Scan for the cell matching the given text and deliver its (X, Y) coordinate at center. 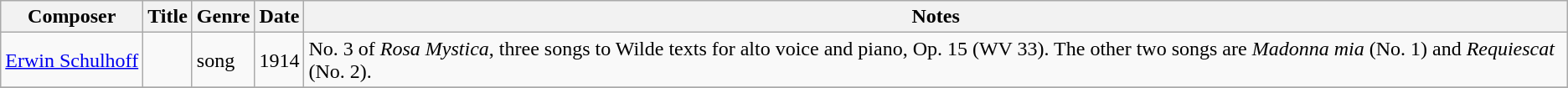
Composer (72, 17)
Genre (223, 17)
Title (168, 17)
1914 (280, 60)
Erwin Schulhoff (72, 60)
Date (280, 17)
song (223, 60)
Notes (936, 17)
